Scan for the cell matching the given text and deliver its [X, Y] coordinate at center. 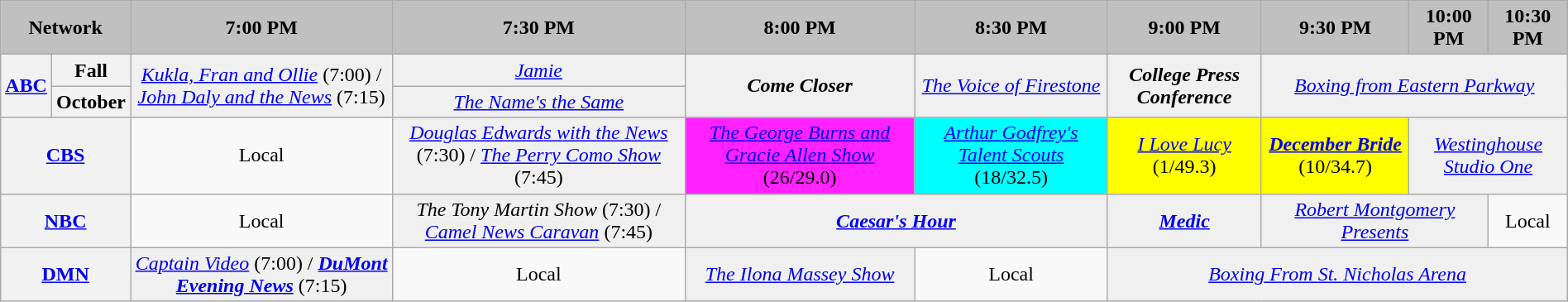
December Bride (10/34.7) [1335, 156]
The Tony Martin Show (7:30) / Camel News Caravan (7:45) [539, 220]
7:00 PM [261, 28]
Fall [91, 70]
Kukla, Fran and Ollie (7:00) / John Daly and the News (7:15) [261, 86]
Medic [1184, 220]
10:30 PM [1527, 28]
The Voice of Firestone [1011, 86]
8:30 PM [1011, 28]
NBC [66, 220]
The Ilona Massey Show [800, 275]
The Name's the Same [539, 102]
Westinghouse Studio One [1489, 156]
8:00 PM [800, 28]
Network [66, 28]
Caesar's Hour [896, 220]
Captain Video (7:00) / DuMont Evening News (7:15) [261, 275]
Boxing From St. Nicholas Arena [1337, 275]
Robert Montgomery Presents [1374, 220]
DMN [66, 275]
Douglas Edwards with the News (7:30) / The Perry Como Show (7:45) [539, 156]
Come Closer [800, 86]
I Love Lucy (1/49.3) [1184, 156]
Jamie [539, 70]
College Press Conference [1184, 86]
10:00 PM [1449, 28]
9:30 PM [1335, 28]
9:00 PM [1184, 28]
Boxing from Eastern Parkway [1414, 86]
7:30 PM [539, 28]
October [91, 102]
ABC [26, 86]
The George Burns and Gracie Allen Show (26/29.0) [800, 156]
CBS [66, 156]
Arthur Godfrey's Talent Scouts (18/32.5) [1011, 156]
